Provide the (x, y) coordinate of the cell's center where the given text is located.  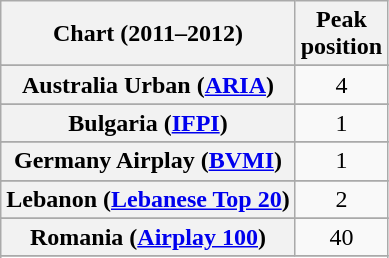
2 (341, 199)
Romania (Airplay 100) (148, 237)
Peakposition (341, 34)
Germany Airplay (BVMI) (148, 161)
40 (341, 237)
4 (341, 85)
Bulgaria (IFPI) (148, 123)
Chart (2011–2012) (148, 34)
Australia Urban (ARIA) (148, 85)
Lebanon (Lebanese Top 20) (148, 199)
